Return [x, y] of the center of cell containing provided text 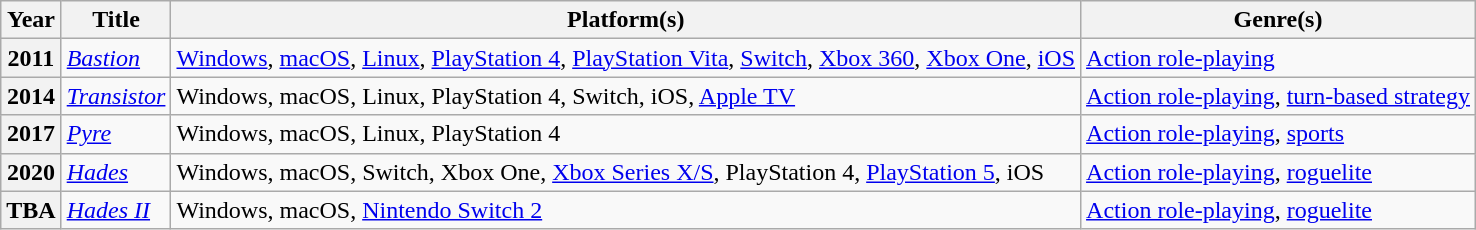
2020 [31, 172]
2014 [31, 96]
2011 [31, 58]
Windows, macOS, Nintendo Switch 2 [626, 210]
Bastion [116, 58]
Action role-playing [1278, 58]
Hades [116, 172]
Genre(s) [1278, 20]
TBA [31, 210]
Windows, macOS, Switch, Xbox One, Xbox Series X/S, PlayStation 4, PlayStation 5, iOS [626, 172]
Hades II [116, 210]
Transistor [116, 96]
Action role-playing, sports [1278, 134]
Action role-playing, turn-based strategy [1278, 96]
Year [31, 20]
Pyre [116, 134]
Windows, macOS, Linux, PlayStation 4 [626, 134]
2017 [31, 134]
Title [116, 20]
Windows, macOS, Linux, PlayStation 4, PlayStation Vita, Switch, Xbox 360, Xbox One, iOS [626, 58]
Windows, macOS, Linux, PlayStation 4, Switch, iOS, Apple TV [626, 96]
Platform(s) [626, 20]
